Extract the [X, Y] coordinate from the center of the cell holding the provided text.  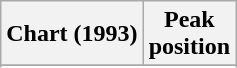
Chart (1993) [72, 34]
Peakposition [189, 34]
